Provide the [x, y] coordinate of the cell's center where the given text is located.  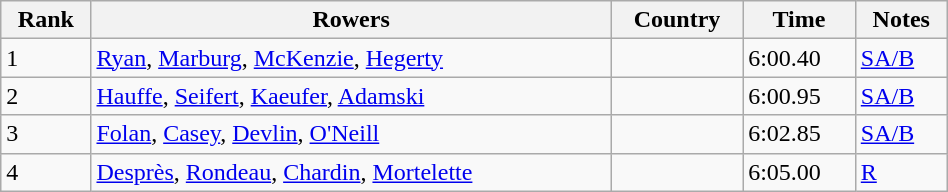
6:00.95 [800, 96]
6:02.85 [800, 134]
Folan, Casey, Devlin, O'Neill [351, 134]
Hauffe, Seifert, Kaeufer, Adamski [351, 96]
1 [46, 58]
R [901, 172]
Rank [46, 20]
6:00.40 [800, 58]
Desprès, Rondeau, Chardin, Mortelette [351, 172]
Time [800, 20]
6:05.00 [800, 172]
Notes [901, 20]
Ryan, Marburg, McKenzie, Hegerty [351, 58]
Rowers [351, 20]
Country [676, 20]
4 [46, 172]
3 [46, 134]
2 [46, 96]
